From the cell containing the given text, extract its center point as [x, y] coordinate. 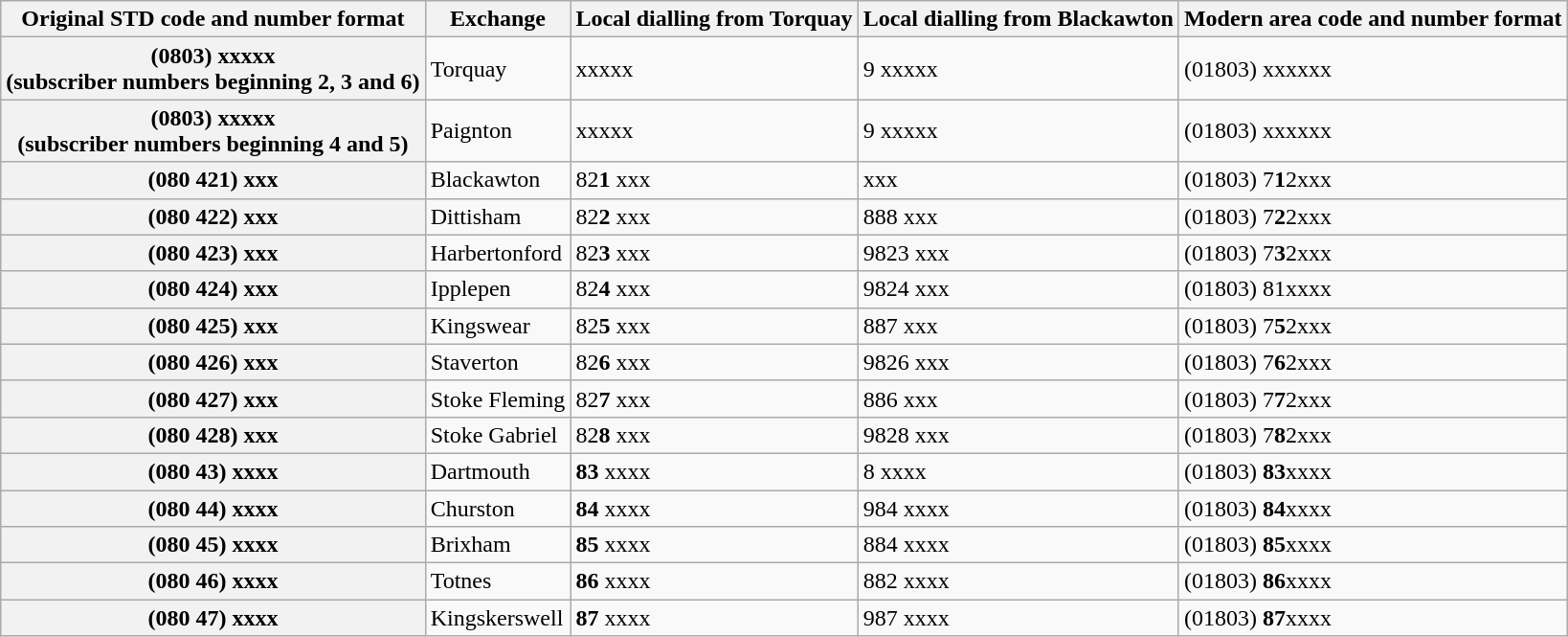
9826 xxx [1019, 362]
8 xxxx [1019, 471]
(080 422) xxx [213, 216]
(01803) 87xxxx [1373, 618]
Dartmouth [498, 471]
824 xxx [714, 289]
Churston [498, 509]
Local dialling from Torquay [714, 19]
(01803) 752xxx [1373, 326]
Exchange [498, 19]
(01803) 732xxx [1373, 253]
Kingswear [498, 326]
888 xxx [1019, 216]
Dittisham [498, 216]
xxx [1019, 180]
(080 45) xxxx [213, 545]
(080 43) xxxx [213, 471]
(080 428) xxx [213, 435]
(080 427) xxx [213, 398]
Ipplepen [498, 289]
Stoke Gabriel [498, 435]
(080 426) xxx [213, 362]
(01803) 81xxxx [1373, 289]
(080 47) xxxx [213, 618]
(01803) 722xxx [1373, 216]
86 xxxx [714, 581]
(080 44) xxxx [213, 509]
(080 421) xxx [213, 180]
(01803) 84xxxx [1373, 509]
987 xxxx [1019, 618]
825 xxx [714, 326]
(080 425) xxx [213, 326]
Stoke Fleming [498, 398]
85 xxxx [714, 545]
Staverton [498, 362]
822 xxx [714, 216]
9823 xxx [1019, 253]
9828 xxx [1019, 435]
Brixham [498, 545]
9824 xxx [1019, 289]
887 xxx [1019, 326]
(080 423) xxx [213, 253]
884 xxxx [1019, 545]
Harbertonford [498, 253]
823 xxx [714, 253]
Modern area code and number format [1373, 19]
826 xxx [714, 362]
Torquay [498, 69]
886 xxx [1019, 398]
87 xxxx [714, 618]
Original STD code and number format [213, 19]
(01803) 772xxx [1373, 398]
(0803) xxxxx(subscriber numbers beginning 2, 3 and 6) [213, 69]
828 xxx [714, 435]
84 xxxx [714, 509]
984 xxxx [1019, 509]
(01803) 782xxx [1373, 435]
(01803) 85xxxx [1373, 545]
Kingskerswell [498, 618]
Blackawton [498, 180]
Paignton [498, 130]
(01803) 712xxx [1373, 180]
(01803) 83xxxx [1373, 471]
(080 46) xxxx [213, 581]
Totnes [498, 581]
83 xxxx [714, 471]
882 xxxx [1019, 581]
Local dialling from Blackawton [1019, 19]
(0803) xxxxx(subscriber numbers beginning 4 and 5) [213, 130]
821 xxx [714, 180]
827 xxx [714, 398]
(01803) 86xxxx [1373, 581]
(080 424) xxx [213, 289]
(01803) 762xxx [1373, 362]
